Search for the cell housing the specified text and yield its [x, y] center coordinate. 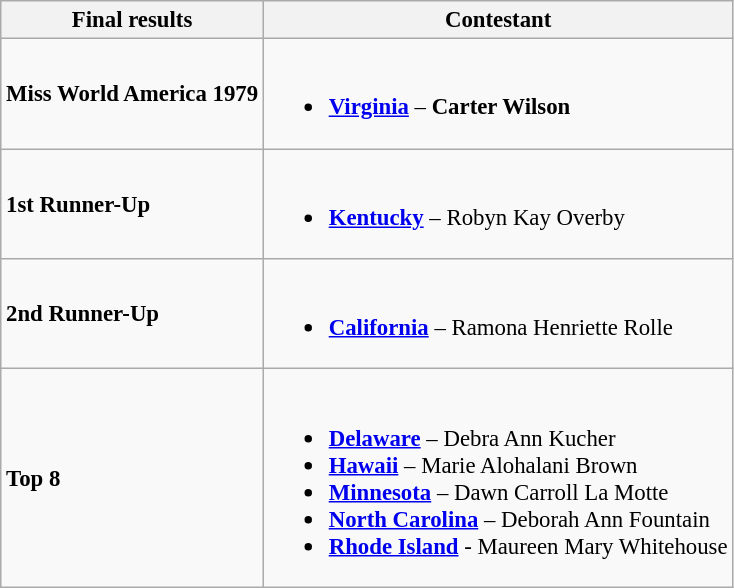
1st Runner-Up [132, 204]
Kentucky – Robyn Kay Overby [498, 204]
2nd Runner-Up [132, 314]
Top 8 [132, 478]
Miss World America 1979 [132, 94]
California – Ramona Henriette Rolle [498, 314]
Virginia – Carter Wilson [498, 94]
Contestant [498, 20]
Final results [132, 20]
